Scan for the cell matching the given text and deliver its (X, Y) coordinate at center. 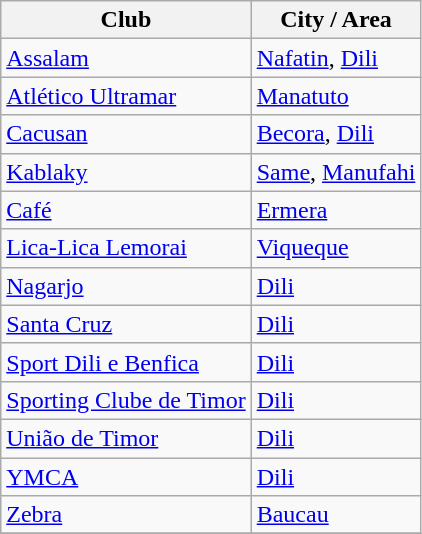
Manatuto (336, 96)
Viqueque (336, 248)
Santa Cruz (126, 324)
Café (126, 210)
Sport Dili e Benfica (126, 362)
Cacusan (126, 134)
Atlético Ultramar (126, 96)
Lica-Lica Lemorai (126, 248)
Becora, Dili (336, 134)
Same, Manufahi (336, 172)
Assalam (126, 58)
Nagarjo (126, 286)
YMCA (126, 477)
Sporting Clube de Timor (126, 400)
Baucau (336, 515)
City / Area (336, 20)
Club (126, 20)
União de Timor (126, 438)
Kablaky (126, 172)
Ermera (336, 210)
Nafatin, Dili (336, 58)
Zebra (126, 515)
